Return the (x, y) coordinate for the center point of the cell that contains the specified text.  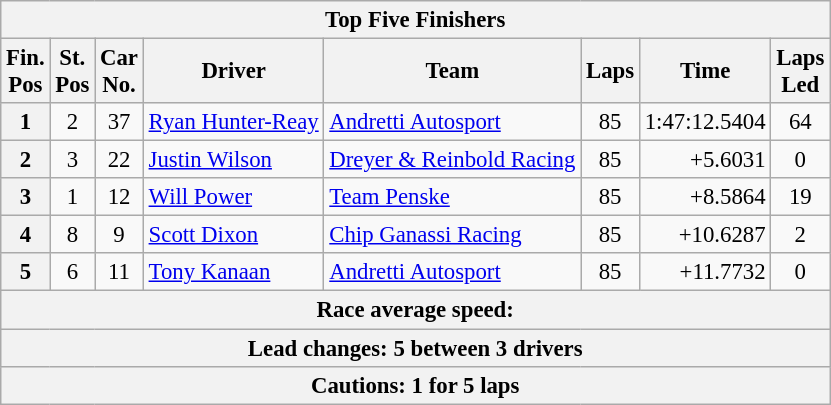
St.Pos (72, 72)
+11.7732 (704, 273)
Justin Wilson (234, 160)
Chip Ganassi Racing (452, 235)
1:47:12.5404 (704, 122)
Team (452, 72)
Cautions: 1 for 5 laps (416, 385)
Team Penske (452, 197)
Laps (610, 72)
Lead changes: 5 between 3 drivers (416, 348)
22 (120, 160)
Tony Kanaan (234, 273)
5 (26, 273)
8 (72, 235)
12 (120, 197)
Will Power (234, 197)
64 (800, 122)
Scott Dixon (234, 235)
Race average speed: (416, 310)
+5.6031 (704, 160)
LapsLed (800, 72)
9 (120, 235)
Top Five Finishers (416, 20)
CarNo. (120, 72)
11 (120, 273)
Ryan Hunter-Reay (234, 122)
Dreyer & Reinbold Racing (452, 160)
Driver (234, 72)
+10.6287 (704, 235)
19 (800, 197)
6 (72, 273)
Fin.Pos (26, 72)
4 (26, 235)
Time (704, 72)
37 (120, 122)
+8.5864 (704, 197)
